From the cell containing the given text, extract its center point as (x, y) coordinate. 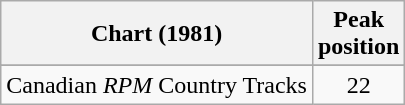
Chart (1981) (157, 34)
Peakposition (358, 34)
Canadian RPM Country Tracks (157, 85)
22 (358, 85)
